Return the (x, y) coordinate for the center point of the cell that contains the specified text.  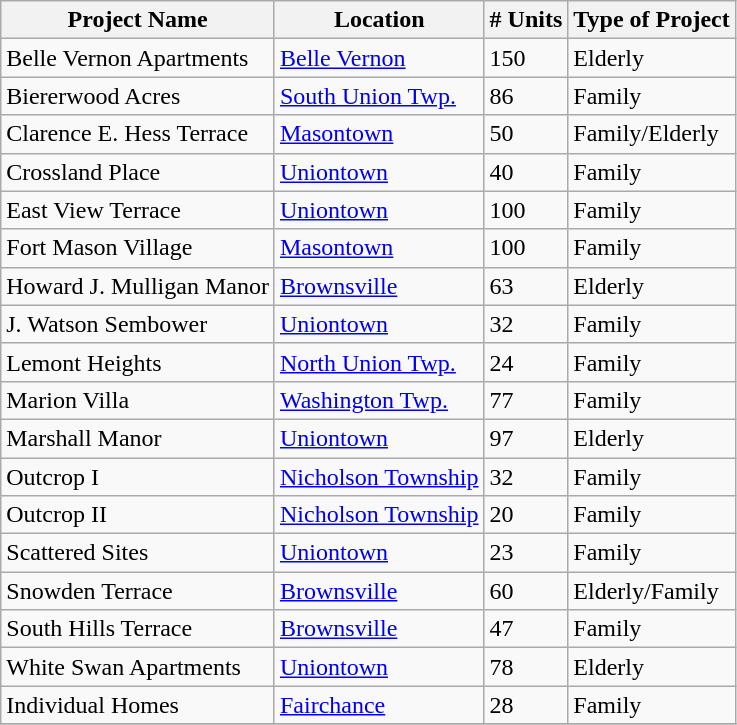
40 (526, 172)
20 (526, 515)
Belle Vernon Apartments (138, 58)
Family/Elderly (652, 134)
Project Name (138, 20)
63 (526, 286)
Location (379, 20)
60 (526, 591)
Individual Homes (138, 705)
# Units (526, 20)
Outcrop II (138, 515)
Clarence E. Hess Terrace (138, 134)
Snowden Terrace (138, 591)
Fort Mason Village (138, 248)
86 (526, 96)
Outcrop I (138, 477)
Scattered Sites (138, 553)
East View Terrace (138, 210)
77 (526, 400)
47 (526, 629)
78 (526, 667)
50 (526, 134)
Elderly/Family (652, 591)
Belle Vernon (379, 58)
Type of Project (652, 20)
24 (526, 362)
150 (526, 58)
Washington Twp. (379, 400)
North Union Twp. (379, 362)
Fairchance (379, 705)
J. Watson Sembower (138, 324)
Lemont Heights (138, 362)
South Union Twp. (379, 96)
Marshall Manor (138, 438)
Biererwood Acres (138, 96)
Marion Villa (138, 400)
Crossland Place (138, 172)
South Hills Terrace (138, 629)
White Swan Apartments (138, 667)
97 (526, 438)
23 (526, 553)
28 (526, 705)
Howard J. Mulligan Manor (138, 286)
